Output the [X, Y] coordinate of the center of the cell containing the given text.  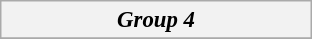
Group 4 [156, 20]
